Provide the (X, Y) coordinate of the cell's center where the given text is located.  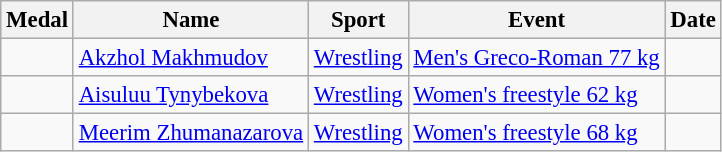
Men's Greco-Roman 77 kg (536, 58)
Women's freestyle 68 kg (536, 133)
Name (190, 20)
Aisuluu Tynybekova (190, 95)
Date (693, 20)
Women's freestyle 62 kg (536, 95)
Medal (38, 20)
Sport (359, 20)
Akzhol Makhmudov (190, 58)
Meerim Zhumanazarova (190, 133)
Event (536, 20)
